Find where the given text appears and provide that cell's center as [x, y] coordinate. 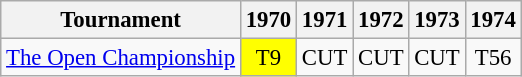
1971 [325, 20]
1972 [381, 20]
Tournament [121, 20]
The Open Championship [121, 58]
1973 [437, 20]
T9 [268, 58]
T56 [493, 58]
1974 [493, 20]
1970 [268, 20]
